Output the (X, Y) coordinate of the center of the cell containing the given text.  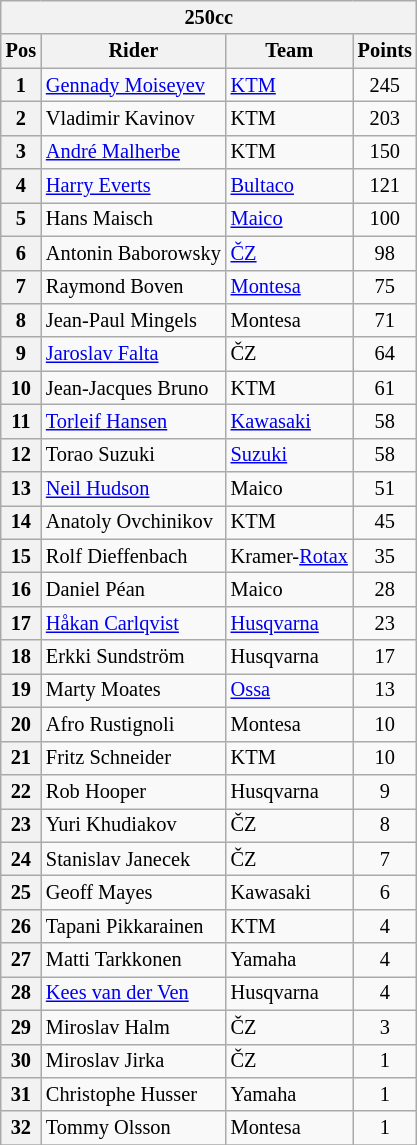
25 (21, 892)
15 (21, 556)
19 (21, 690)
5 (21, 219)
12 (21, 455)
2 (21, 118)
203 (385, 118)
Stanislav Janecek (134, 859)
Miroslav Halm (134, 1027)
20 (21, 724)
Bultaco (290, 186)
Vladimir Kavinov (134, 118)
Ossa (290, 690)
245 (385, 85)
Jean-Jacques Bruno (134, 388)
22 (21, 791)
30 (21, 1061)
Rob Hooper (134, 791)
André Malherbe (134, 152)
Afro Rustignoli (134, 724)
45 (385, 522)
Kees van der Ven (134, 993)
Harry Everts (134, 186)
Antonin Baborowsky (134, 253)
Torleif Hansen (134, 421)
Matti Tarkkonen (134, 960)
Rider (134, 51)
14 (21, 522)
Tapani Pikkarainen (134, 926)
121 (385, 186)
51 (385, 489)
Raymond Boven (134, 287)
31 (21, 1094)
21 (21, 758)
150 (385, 152)
Christophe Husser (134, 1094)
18 (21, 657)
Hans Maisch (134, 219)
Jean-Paul Mingels (134, 320)
Pos (21, 51)
35 (385, 556)
Geoff Mayes (134, 892)
100 (385, 219)
Team (290, 51)
26 (21, 926)
Jaroslav Falta (134, 354)
Erkki Sundström (134, 657)
Tommy Olsson (134, 1128)
29 (21, 1027)
Torao Suzuki (134, 455)
250cc (209, 17)
64 (385, 354)
Kramer-Rotax (290, 556)
Daniel Péan (134, 589)
Yuri Khudiakov (134, 825)
71 (385, 320)
Suzuki (290, 455)
Anatoly Ovchinikov (134, 522)
32 (21, 1128)
27 (21, 960)
Points (385, 51)
75 (385, 287)
11 (21, 421)
Gennady Moiseyev (134, 85)
24 (21, 859)
16 (21, 589)
Rolf Dieffenbach (134, 556)
61 (385, 388)
Neil Hudson (134, 489)
Marty Moates (134, 690)
Håkan Carlqvist (134, 623)
98 (385, 253)
Miroslav Jirka (134, 1061)
Fritz Schneider (134, 758)
